Determine the (x, y) coordinate at the center of the cell enclosing the given text.  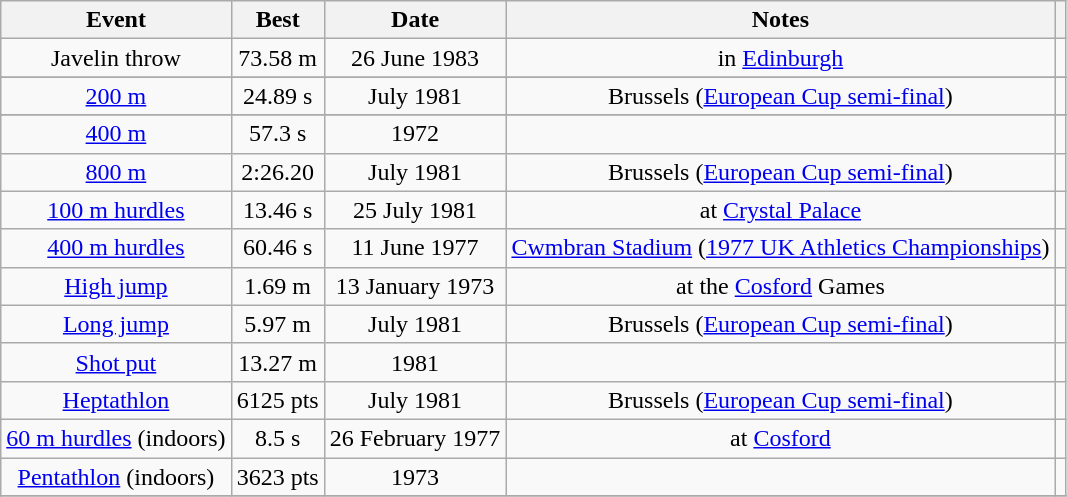
1972 (415, 134)
2:26.20 (278, 172)
400 m hurdles (116, 248)
73.58 m (278, 58)
60.46 s (278, 248)
13.46 s (278, 210)
at Cosford (780, 438)
13.27 m (278, 362)
Shot put (116, 362)
800 m (116, 172)
100 m hurdles (116, 210)
Date (415, 20)
400 m (116, 134)
Event (116, 20)
13 January 1973 (415, 286)
Cwmbran Stadium (1977 UK Athletics Championships) (780, 248)
Pentathlon (indoors) (116, 477)
High jump (116, 286)
25 July 1981 (415, 210)
Notes (780, 20)
6125 pts (278, 400)
3623 pts (278, 477)
Javelin throw (116, 58)
57.3 s (278, 134)
24.89 s (278, 96)
at Crystal Palace (780, 210)
5.97 m (278, 324)
Long jump (116, 324)
Heptathlon (116, 400)
200 m (116, 96)
in Edinburgh (780, 58)
11 June 1977 (415, 248)
60 m hurdles (indoors) (116, 438)
1.69 m (278, 286)
8.5 s (278, 438)
1973 (415, 477)
1981 (415, 362)
26 June 1983 (415, 58)
26 February 1977 (415, 438)
at the Cosford Games (780, 286)
Best (278, 20)
